Determine the [X, Y] coordinate at the center of the cell enclosing the given text.  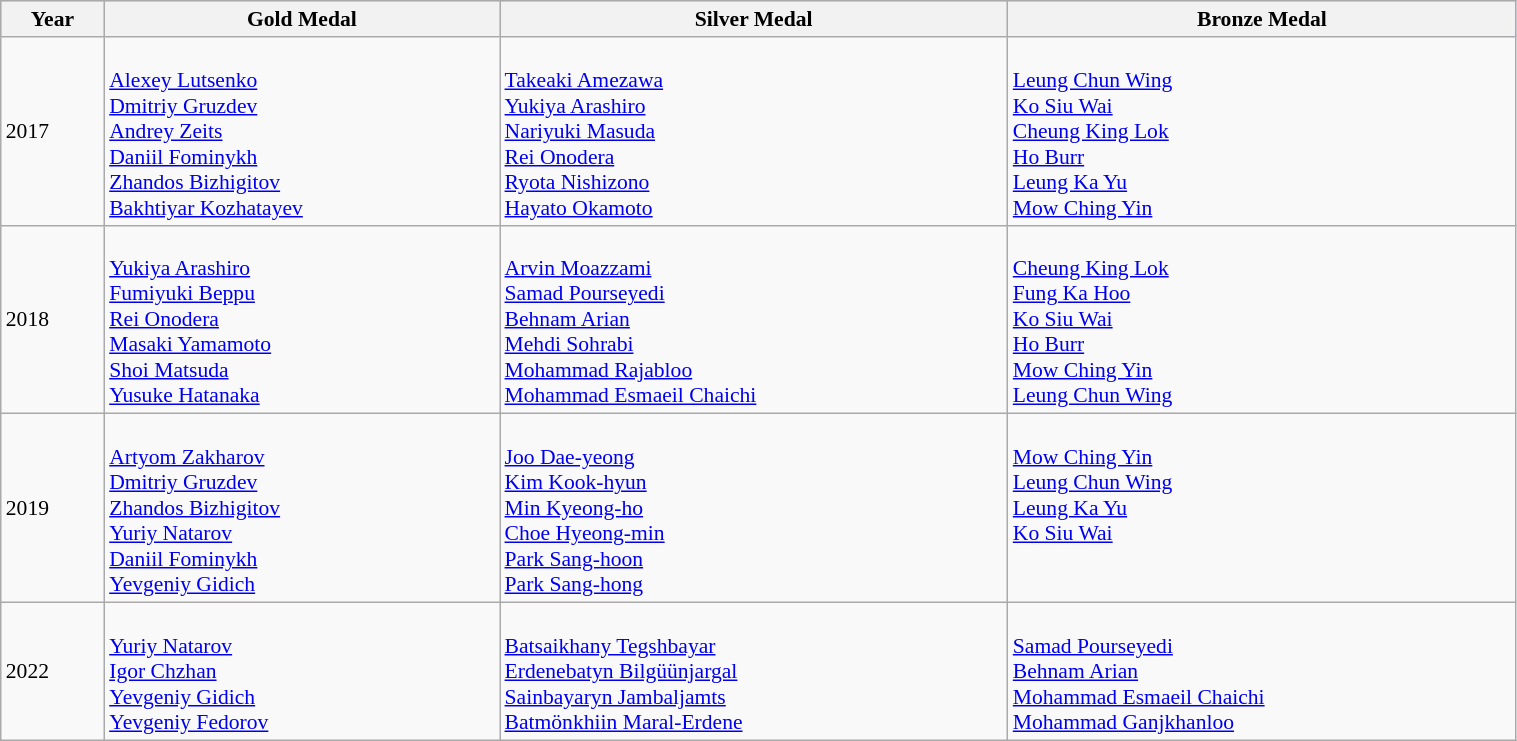
Bronze Medal [1262, 19]
Joo Dae-yeongKim Kook-hyunMin Kyeong-hoChoe Hyeong-minPark Sang-hoonPark Sang-hong [754, 508]
Alexey LutsenkoDmitriy GruzdevAndrey ZeitsDaniil FominykhZhandos BizhigitovBakhtiyar Kozhatayev [302, 132]
2022 [52, 672]
2018 [52, 320]
Leung Chun WingKo Siu WaiCheung King LokHo BurrLeung Ka YuMow Ching Yin [1262, 132]
Year [52, 19]
2017 [52, 132]
2019 [52, 508]
Yuriy NatarovIgor ChzhanYevgeniy GidichYevgeniy Fedorov [302, 672]
Artyom ZakharovDmitriy GruzdevZhandos BizhigitovYuriy NatarovDaniil FominykhYevgeniy Gidich [302, 508]
Silver Medal [754, 19]
Takeaki AmezawaYukiya ArashiroNariyuki MasudaRei OnoderaRyota NishizonoHayato Okamoto [754, 132]
Cheung King LokFung Ka HooKo Siu WaiHo BurrMow Ching YinLeung Chun Wing [1262, 320]
Gold Medal [302, 19]
Arvin MoazzamiSamad PourseyediBehnam ArianMehdi SohrabiMohammad RajablooMohammad Esmaeil Chaichi [754, 320]
Mow Ching YinLeung Chun WingLeung Ka YuKo Siu Wai [1262, 508]
Samad PourseyediBehnam ArianMohammad Esmaeil ChaichiMohammad Ganjkhanloo [1262, 672]
Yukiya ArashiroFumiyuki BeppuRei OnoderaMasaki YamamotoShoi MatsudaYusuke Hatanaka [302, 320]
Batsaikhany TegshbayarErdenebatyn BilgüünjargalSainbayaryn JambaljamtsBatmönkhiin Maral-Erdene [754, 672]
